Determine the (x, y) coordinate at the center of the cell enclosing the given text.  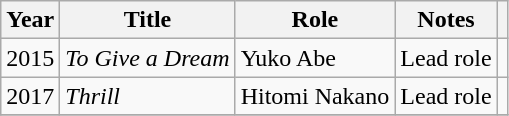
Role (315, 20)
Notes (446, 20)
Yuko Abe (315, 58)
Year (30, 20)
To Give a Dream (148, 58)
2017 (30, 96)
Title (148, 20)
2015 (30, 58)
Thrill (148, 96)
Hitomi Nakano (315, 96)
